For the text-containing cell, return its midpoint in (X, Y) coordinate format. 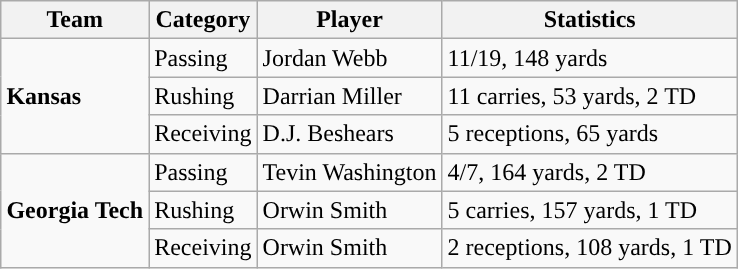
Kansas (75, 96)
Darrian Miller (350, 96)
11 carries, 53 yards, 2 TD (590, 96)
D.J. Beshears (350, 134)
Jordan Webb (350, 58)
2 receptions, 108 yards, 1 TD (590, 248)
5 receptions, 65 yards (590, 134)
Team (75, 20)
4/7, 164 yards, 2 TD (590, 172)
Player (350, 20)
Statistics (590, 20)
11/19, 148 yards (590, 58)
5 carries, 157 yards, 1 TD (590, 210)
Tevin Washington (350, 172)
Category (203, 20)
Georgia Tech (75, 210)
